Extract the [x, y] coordinate from the center of the cell holding the provided text.  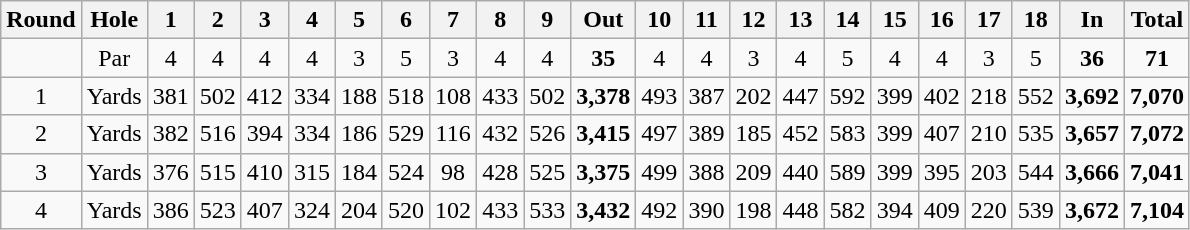
13 [800, 20]
324 [312, 210]
387 [706, 96]
3,672 [1092, 210]
209 [754, 172]
116 [454, 134]
535 [1036, 134]
16 [942, 20]
402 [942, 96]
184 [358, 172]
Par [114, 58]
7,041 [1156, 172]
440 [800, 172]
11 [706, 20]
390 [706, 210]
18 [1036, 20]
386 [170, 210]
15 [894, 20]
388 [706, 172]
9 [548, 20]
518 [406, 96]
7,070 [1156, 96]
202 [754, 96]
Total [1156, 20]
515 [218, 172]
582 [848, 210]
499 [660, 172]
315 [312, 172]
98 [454, 172]
Round [41, 20]
516 [218, 134]
6 [406, 20]
589 [848, 172]
3,415 [604, 134]
525 [548, 172]
497 [660, 134]
583 [848, 134]
520 [406, 210]
Hole [114, 20]
210 [988, 134]
524 [406, 172]
526 [548, 134]
108 [454, 96]
12 [754, 20]
544 [1036, 172]
3,657 [1092, 134]
14 [848, 20]
492 [660, 210]
71 [1156, 58]
198 [754, 210]
7,072 [1156, 134]
3,666 [1092, 172]
533 [548, 210]
428 [500, 172]
185 [754, 134]
552 [1036, 96]
In [1092, 20]
3,375 [604, 172]
447 [800, 96]
409 [942, 210]
218 [988, 96]
3,432 [604, 210]
Out [604, 20]
395 [942, 172]
188 [358, 96]
36 [1092, 58]
3,378 [604, 96]
3,692 [1092, 96]
220 [988, 210]
381 [170, 96]
35 [604, 58]
529 [406, 134]
204 [358, 210]
102 [454, 210]
432 [500, 134]
382 [170, 134]
493 [660, 96]
203 [988, 172]
8 [500, 20]
7,104 [1156, 210]
17 [988, 20]
452 [800, 134]
7 [454, 20]
389 [706, 134]
186 [358, 134]
10 [660, 20]
592 [848, 96]
412 [264, 96]
410 [264, 172]
523 [218, 210]
448 [800, 210]
376 [170, 172]
539 [1036, 210]
